Scan for the cell matching the given text and deliver its (x, y) coordinate at center. 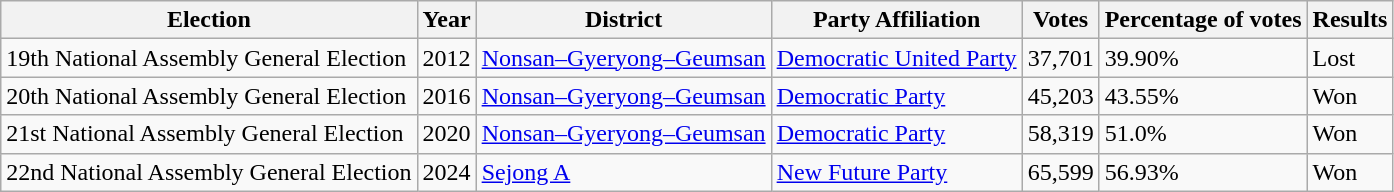
Percentage of votes (1203, 20)
51.0% (1203, 134)
Party Affiliation (896, 20)
58,319 (1060, 134)
21st National Assembly General Election (209, 134)
District (624, 20)
Results (1350, 20)
37,701 (1060, 58)
45,203 (1060, 96)
Votes (1060, 20)
New Future Party (896, 172)
20th National Assembly General Election (209, 96)
Election (209, 20)
65,599 (1060, 172)
2016 (446, 96)
19th National Assembly General Election (209, 58)
Sejong A (624, 172)
2024 (446, 172)
43.55% (1203, 96)
39.90% (1203, 58)
2012 (446, 58)
22nd National Assembly General Election (209, 172)
56.93% (1203, 172)
Democratic United Party (896, 58)
Year (446, 20)
Lost (1350, 58)
2020 (446, 134)
